Identify which cell holds the provided text, then report its [x, y] central coordinate. 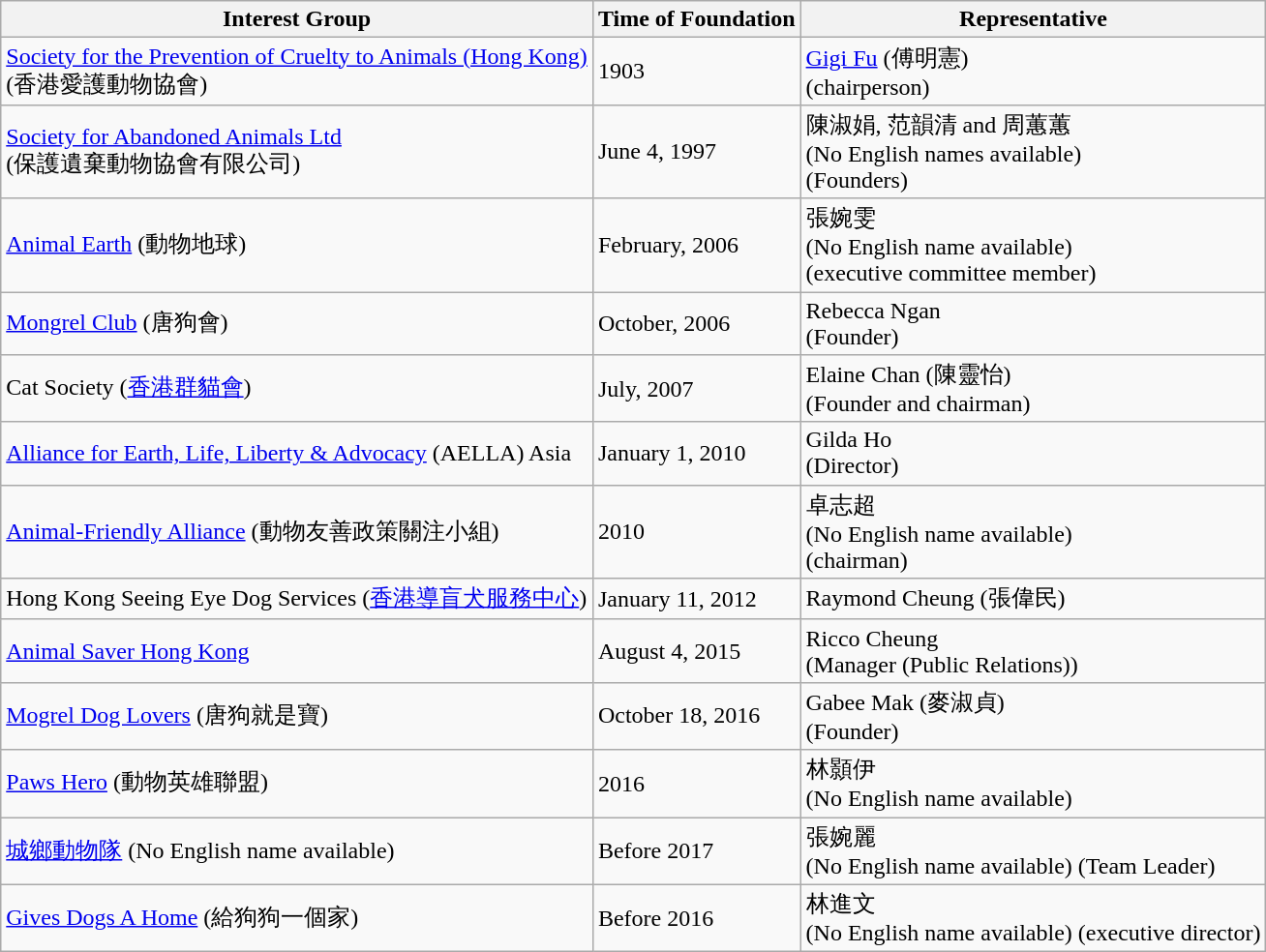
城鄉動物隊 (No English name available) [297, 850]
January 1, 2010 [697, 453]
Mogrel Dog Lovers (唐狗就是寶) [297, 716]
Elaine Chan (陳靈怡)(Founder and chairman) [1034, 389]
August 4, 2015 [697, 650]
1903 [697, 72]
Animal Saver Hong Kong [297, 650]
Representative [1034, 19]
Before 2016 [697, 918]
Rebecca Ngan(Founder) [1034, 323]
Raymond Cheung (張偉民) [1034, 600]
Alliance for Earth, Life, Liberty & Advocacy (AELLA) Asia [297, 453]
Before 2017 [697, 850]
October, 2006 [697, 323]
林顥伊(No English name available) [1034, 784]
Paws Hero (動物英雄聯盟) [297, 784]
Interest Group [297, 19]
張婉雯(No English name available)(executive committee member) [1034, 246]
January 11, 2012 [697, 600]
Ricco Cheung(Manager (Public Relations)) [1034, 650]
February, 2006 [697, 246]
Gabee Mak (麥淑貞)(Founder) [1034, 716]
Society for the Prevention of Cruelty to Animals (Hong Kong)(香港愛護動物協會) [297, 72]
陳淑娟, 范韻清 and 周蕙蕙(No English names available)(Founders) [1034, 151]
2016 [697, 784]
Hong Kong Seeing Eye Dog Services (香港導盲犬服務中心) [297, 600]
Gilda Ho(Director) [1034, 453]
卓志超(No English name available)(chairman) [1034, 532]
July, 2007 [697, 389]
Mongrel Club (唐狗會) [297, 323]
Society for Abandoned Animals Ltd(保護遺棄動物協會有限公司) [297, 151]
Animal-Friendly Alliance (動物友善政策關注小組) [297, 532]
Gives Dogs A Home (給狗狗一個家) [297, 918]
Animal Earth (動物地球) [297, 246]
Gigi Fu (傅明憲)(chairperson) [1034, 72]
June 4, 1997 [697, 151]
2010 [697, 532]
林進文(No English name available) (executive director) [1034, 918]
October 18, 2016 [697, 716]
張婉麗(No English name available) (Team Leader) [1034, 850]
Cat Society (香港群貓會) [297, 389]
Time of Foundation [697, 19]
